Provide the [X, Y] coordinate of the cell's center where the given text is located.  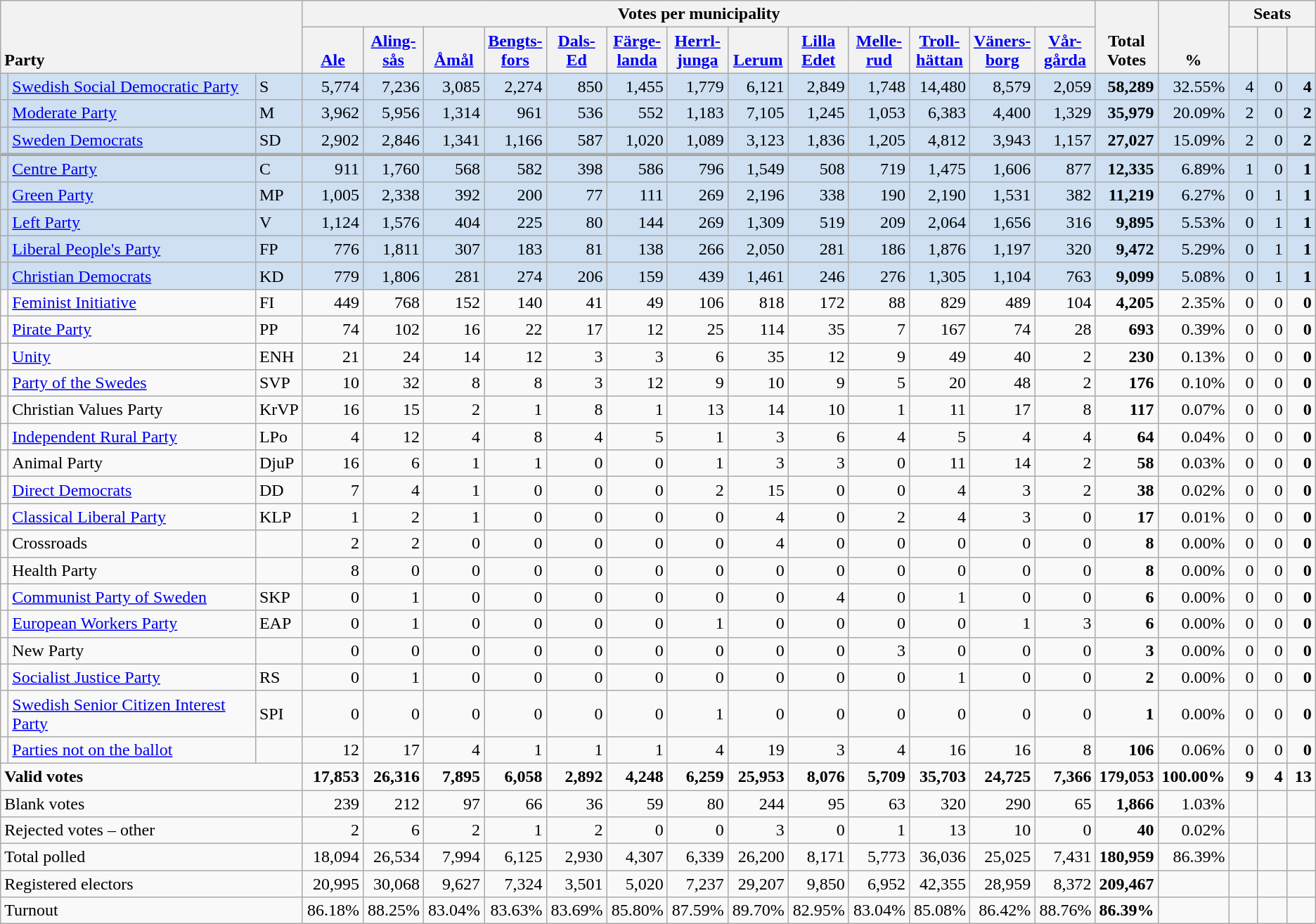
Aling- sås [394, 51]
167 [939, 329]
239 [333, 804]
1,606 [1002, 169]
519 [818, 222]
0.39% [1194, 329]
Unity [132, 357]
Turnout [152, 911]
86.42% [1002, 911]
66 [515, 804]
398 [576, 169]
1,020 [637, 141]
Centre Party [132, 169]
Rejected votes – other [152, 830]
9,850 [818, 884]
Party [152, 37]
1,748 [879, 86]
0.04% [1194, 437]
48 [1002, 383]
6,058 [515, 776]
6,125 [515, 857]
63 [879, 804]
7,236 [394, 86]
779 [333, 276]
179,053 [1126, 776]
Lilla Edet [818, 51]
763 [1065, 276]
Liberal People's Party [132, 249]
159 [637, 276]
5,773 [879, 857]
693 [1126, 329]
276 [879, 276]
42,355 [939, 884]
3,123 [758, 141]
59 [637, 804]
4,248 [637, 776]
225 [515, 222]
Socialist Justice Party [132, 677]
11,219 [1126, 195]
206 [576, 276]
KrVP [278, 410]
58,289 [1126, 86]
776 [333, 249]
Parties not on the ballot [132, 750]
5,709 [879, 776]
850 [576, 86]
7,105 [758, 113]
138 [637, 249]
6,383 [939, 113]
911 [333, 169]
3,943 [1002, 141]
82.95% [818, 911]
20.09% [1194, 113]
Melle- rud [879, 51]
5,956 [394, 113]
12,335 [1126, 169]
2,274 [515, 86]
24,725 [1002, 776]
316 [1065, 222]
1,461 [758, 276]
SKP [278, 597]
392 [454, 195]
719 [879, 169]
35,979 [1126, 113]
85.80% [637, 911]
Vår- gårda [1065, 51]
6,952 [879, 884]
88.25% [394, 911]
1,475 [939, 169]
83.69% [576, 911]
818 [758, 302]
2,050 [758, 249]
Communist Party of Sweden [132, 597]
Lerum [758, 51]
829 [939, 302]
Swedish Social Democratic Party [132, 86]
86.18% [333, 911]
0.03% [1194, 463]
1,836 [818, 141]
New Party [132, 650]
439 [697, 276]
568 [454, 169]
26,534 [394, 857]
176 [1126, 383]
Green Party [132, 195]
2,930 [576, 857]
2,064 [939, 222]
32.55% [1194, 86]
2,892 [576, 776]
Party of the Swedes [132, 383]
88.76% [1065, 911]
1,811 [394, 249]
Sweden Democrats [132, 141]
15.09% [1194, 141]
1,053 [879, 113]
83.63% [515, 911]
25 [697, 329]
0.01% [1194, 517]
Valid votes [152, 776]
114 [758, 329]
Independent Rural Party [132, 437]
97 [454, 804]
796 [697, 169]
Pirate Party [132, 329]
2.35% [1194, 302]
28 [1065, 329]
4,812 [939, 141]
200 [515, 195]
28,959 [1002, 884]
Feminist Initiative [132, 302]
1,329 [1065, 113]
1,157 [1065, 141]
4,307 [637, 857]
877 [1065, 169]
3,501 [576, 884]
100.00% [1194, 776]
586 [637, 169]
382 [1065, 195]
183 [515, 249]
64 [1126, 437]
18,094 [333, 857]
Christian Values Party [132, 410]
25,953 [758, 776]
186 [879, 249]
102 [394, 329]
2,059 [1065, 86]
% [1194, 37]
41 [576, 302]
22 [515, 329]
EAP [278, 624]
17,853 [333, 776]
7,237 [697, 884]
1,245 [818, 113]
Direct Democrats [132, 490]
338 [818, 195]
5.29% [1194, 249]
Votes per municipality [699, 14]
4,400 [1002, 113]
1,305 [939, 276]
180,959 [1126, 857]
0.06% [1194, 750]
Blank votes [152, 804]
81 [576, 249]
5.08% [1194, 276]
24 [394, 357]
77 [576, 195]
2,846 [394, 141]
27,027 [1126, 141]
38 [1126, 490]
2,190 [939, 195]
8,579 [1002, 86]
19 [758, 750]
21 [333, 357]
1,205 [879, 141]
Bengts- fors [515, 51]
587 [576, 141]
C [278, 169]
961 [515, 113]
6,259 [697, 776]
1,549 [758, 169]
MP [278, 195]
1,806 [394, 276]
2,902 [333, 141]
230 [1126, 357]
Troll- hättan [939, 51]
20 [939, 383]
1.03% [1194, 804]
DD [278, 490]
95 [818, 804]
Health Party [132, 570]
117 [1126, 410]
1,876 [939, 249]
6,121 [758, 86]
35,703 [939, 776]
20,995 [333, 884]
30,068 [394, 884]
9,627 [454, 884]
Herrl- junga [697, 51]
266 [697, 249]
Total polled [152, 857]
S [278, 86]
36,036 [939, 857]
274 [515, 276]
209,467 [1126, 884]
7,431 [1065, 857]
32 [394, 383]
212 [394, 804]
Väners- borg [1002, 51]
85.08% [939, 911]
7,324 [515, 884]
449 [333, 302]
152 [454, 302]
26,316 [394, 776]
7,994 [454, 857]
25,025 [1002, 857]
Seats [1272, 14]
Registered electors [152, 884]
ENH [278, 357]
1,183 [697, 113]
Animal Party [132, 463]
290 [1002, 804]
Christian Democrats [132, 276]
Moderate Party [132, 113]
1,166 [515, 141]
4,205 [1126, 302]
KD [278, 276]
9,472 [1126, 249]
1,455 [637, 86]
1,124 [333, 222]
87.59% [697, 911]
404 [454, 222]
1,779 [697, 86]
26,200 [758, 857]
172 [818, 302]
1,656 [1002, 222]
1,089 [697, 141]
36 [576, 804]
M [278, 113]
246 [818, 276]
144 [637, 222]
1,866 [1126, 804]
Crossroads [132, 544]
244 [758, 804]
KLP [278, 517]
5,774 [333, 86]
V [278, 222]
111 [637, 195]
0.13% [1194, 357]
3,085 [454, 86]
9,895 [1126, 222]
552 [637, 113]
1,576 [394, 222]
89.70% [758, 911]
14,480 [939, 86]
2,338 [394, 195]
508 [818, 169]
190 [879, 195]
88 [879, 302]
Left Party [132, 222]
2,196 [758, 195]
5,020 [637, 884]
104 [1065, 302]
Classical Liberal Party [132, 517]
307 [454, 249]
209 [879, 222]
1,760 [394, 169]
Swedish Senior Citizen Interest Party [132, 713]
Total Votes [1126, 37]
Färge- landa [637, 51]
Dals- Ed [576, 51]
489 [1002, 302]
6,339 [697, 857]
582 [515, 169]
1,005 [333, 195]
Åmål [454, 51]
5.53% [1194, 222]
6.27% [1194, 195]
2,849 [818, 86]
PP [278, 329]
140 [515, 302]
8,076 [818, 776]
0.07% [1194, 410]
9,099 [1126, 276]
DjuP [278, 463]
1,197 [1002, 249]
1,531 [1002, 195]
Ale [333, 51]
768 [394, 302]
FP [278, 249]
European Workers Party [132, 624]
3,962 [333, 113]
0.10% [1194, 383]
FI [278, 302]
8,171 [818, 857]
7,366 [1065, 776]
29,207 [758, 884]
8,372 [1065, 884]
LPo [278, 437]
1,314 [454, 113]
58 [1126, 463]
1,341 [454, 141]
SVP [278, 383]
7,895 [454, 776]
65 [1065, 804]
6.89% [1194, 169]
1,104 [1002, 276]
SD [278, 141]
RS [278, 677]
1,309 [758, 222]
536 [576, 113]
SPI [278, 713]
